Find where the given text appears and provide that cell's center as [x, y] coordinate. 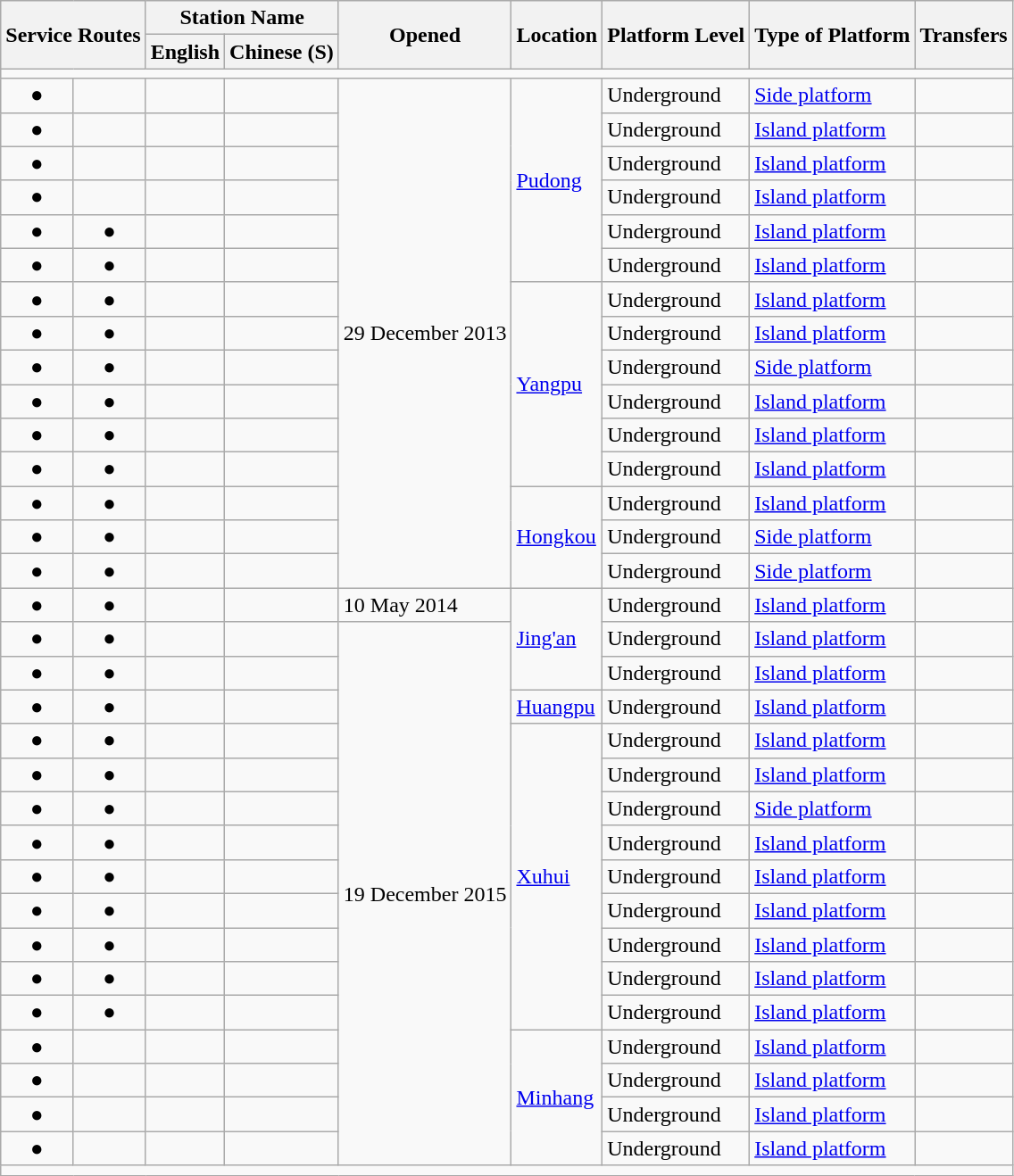
Pudong [557, 180]
19 December 2015 [425, 894]
Jing'an [557, 639]
Hongkou [557, 537]
29 December 2013 [425, 334]
Chinese (S) [282, 52]
Opened [425, 35]
Service Routes [73, 35]
Xuhui [557, 876]
Transfers [964, 35]
Huangpu [557, 707]
Minhang [557, 1097]
10 May 2014 [425, 605]
Type of Platform [832, 35]
Location [557, 35]
English [185, 52]
Station Name [242, 18]
Yangpu [557, 384]
Platform Level [677, 35]
